Extract the (X, Y) coordinate from the center of the cell holding the provided text.  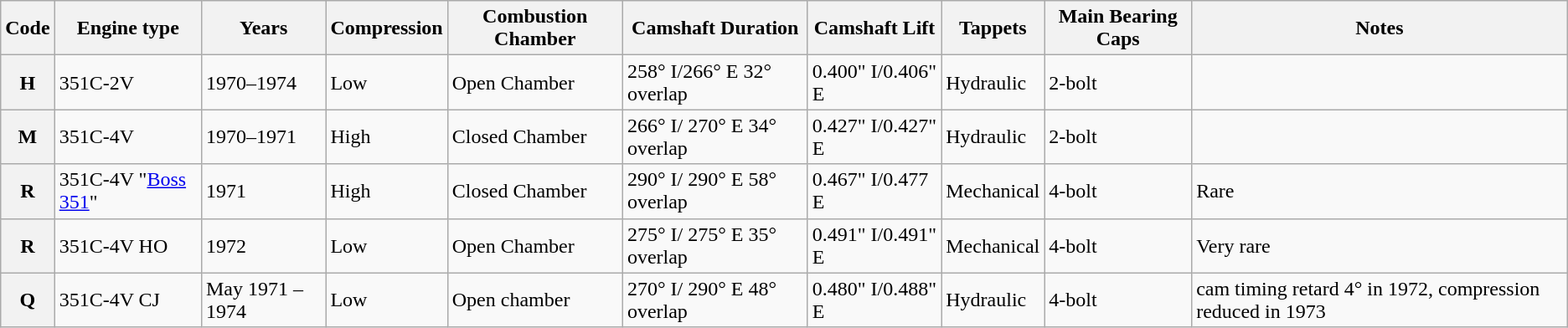
258° I/266° E 32° overlap (715, 82)
Q (28, 300)
Combustion Chamber (534, 28)
Tappets (993, 28)
Open chamber (534, 300)
Compression (387, 28)
0.467" I/0.477 E (874, 191)
0.491" I/0.491" E (874, 246)
290° I/ 290° E 58° overlap (715, 191)
Engine type (127, 28)
0.427" I/0.427" E (874, 137)
0.480" I/0.488" E (874, 300)
351C-4V "Boss 351" (127, 191)
Code (28, 28)
266° I/ 270° E 34° overlap (715, 137)
Camshaft Lift (874, 28)
1970–1971 (263, 137)
cam timing retard 4° in 1972, compression reduced in 1973 (1380, 300)
Notes (1380, 28)
Years (263, 28)
351C-4V HO (127, 246)
1972 (263, 246)
M (28, 137)
1970–1974 (263, 82)
Camshaft Duration (715, 28)
0.400" I/0.406" E (874, 82)
275° I/ 275° E 35° overlap (715, 246)
May 1971 – 1974 (263, 300)
351C-4V CJ (127, 300)
270° I/ 290° E 48° overlap (715, 300)
351C-4V (127, 137)
1971 (263, 191)
351C-2V (127, 82)
H (28, 82)
Very rare (1380, 246)
Main Bearing Caps (1118, 28)
Rare (1380, 191)
